Pinpoint the cell where the given text exists, returning its (x, y) midpoint coordinate. 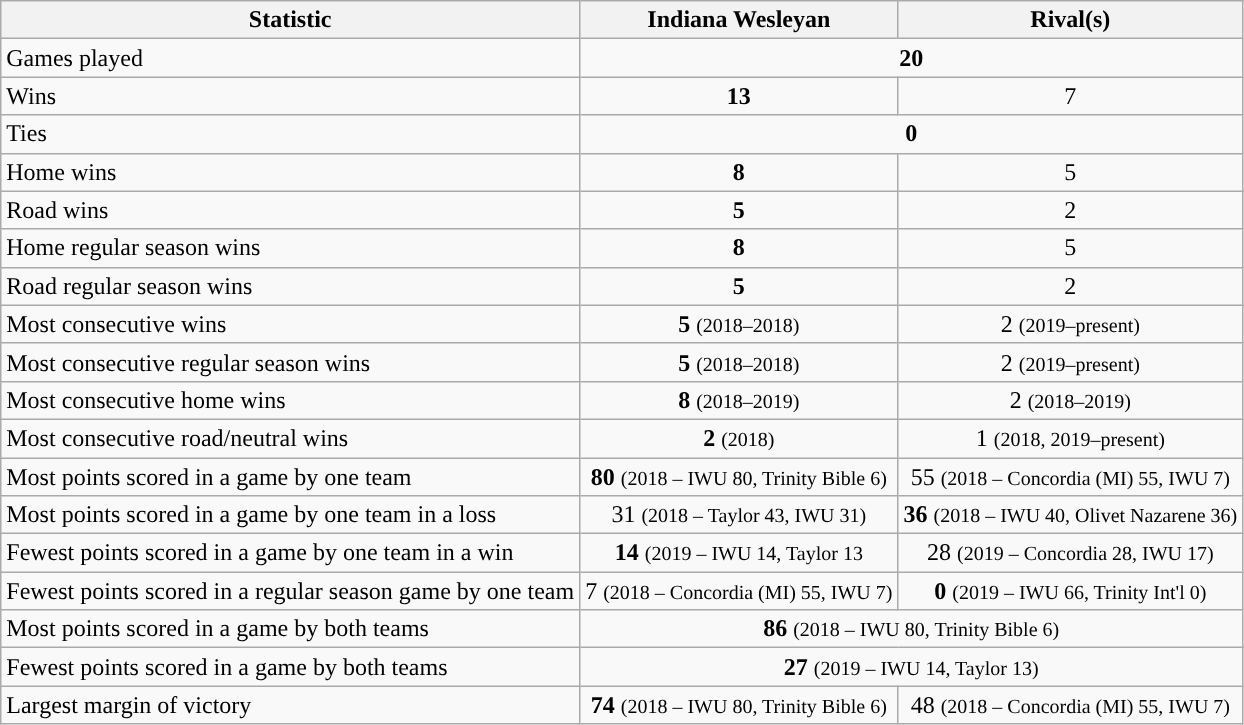
74 (2018 – IWU 80, Trinity Bible 6) (739, 705)
Most consecutive road/neutral wins (290, 438)
Most consecutive regular season wins (290, 362)
Most points scored in a game by one team in a loss (290, 515)
Home regular season wins (290, 248)
Statistic (290, 20)
13 (739, 96)
48 (2018 – Concordia (MI) 55, IWU 7) (1070, 705)
Indiana Wesleyan (739, 20)
36 (2018 – IWU 40, Olivet Nazarene 36) (1070, 515)
27 (2019 – IWU 14, Taylor 13) (912, 667)
31 (2018 – Taylor 43, IWU 31) (739, 515)
Largest margin of victory (290, 705)
Fewest points scored in a game by both teams (290, 667)
2 (2018–2019) (1070, 400)
55 (2018 – Concordia (MI) 55, IWU 7) (1070, 477)
86 (2018 – IWU 80, Trinity Bible 6) (912, 629)
14 (2019 – IWU 14, Taylor 13 (739, 553)
80 (2018 – IWU 80, Trinity Bible 6) (739, 477)
Road regular season wins (290, 286)
Rival(s) (1070, 20)
0 (2019 – IWU 66, Trinity Int'l 0) (1070, 591)
Most consecutive home wins (290, 400)
1 (2018, 2019–present) (1070, 438)
7 (2018 – Concordia (MI) 55, IWU 7) (739, 591)
28 (2019 – Concordia 28, IWU 17) (1070, 553)
2 (2018) (739, 438)
Fewest points scored in a regular season game by one team (290, 591)
Most points scored in a game by both teams (290, 629)
Home wins (290, 172)
Road wins (290, 210)
Most consecutive wins (290, 324)
Wins (290, 96)
Most points scored in a game by one team (290, 477)
Games played (290, 58)
7 (1070, 96)
Fewest points scored in a game by one team in a win (290, 553)
0 (912, 134)
Ties (290, 134)
20 (912, 58)
8 (2018–2019) (739, 400)
